Scan for the cell matching the given text and deliver its [X, Y] coordinate at center. 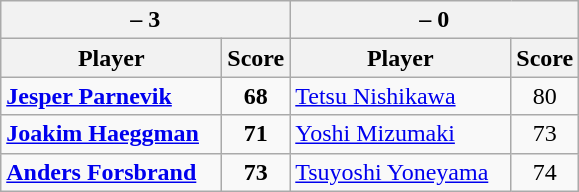
Tsuyoshi Yoneyama [400, 172]
Tetsu Nishikawa [400, 96]
80 [545, 96]
Anders Forsbrand [112, 172]
Jesper Parnevik [112, 96]
Yoshi Mizumaki [400, 134]
– 0 [434, 20]
68 [256, 96]
74 [545, 172]
– 3 [146, 20]
Joakim Haeggman [112, 134]
71 [256, 134]
